Locate the cell with the specified text and output its [X, Y] center coordinate. 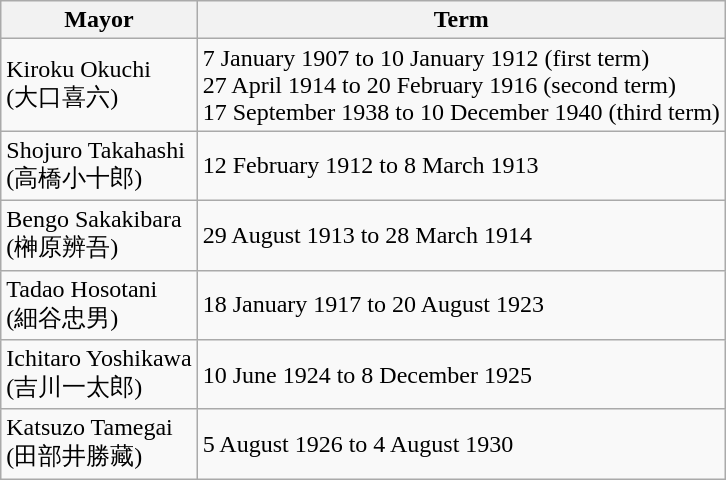
Mayor [99, 20]
10 June 1924 to 8 December 1925 [461, 375]
12 February 1912 to 8 March 1913 [461, 166]
Bengo Sakakibara(榊原辨吾) [99, 235]
Kiroku Okuchi(大口喜六) [99, 85]
5 August 1926 to 4 August 1930 [461, 444]
Katsuzo Tamegai(田部井勝藏) [99, 444]
Shojuro Takahashi(高橋小十郎) [99, 166]
Tadao Hosotani(細谷忠男) [99, 305]
Ichitaro Yoshikawa(吉川一太郎) [99, 375]
7 January 1907 to 10 January 1912 (first term)27 April 1914 to 20 February 1916 (second term)17 September 1938 to 10 December 1940 (third term) [461, 85]
Term [461, 20]
18 January 1917 to 20 August 1923 [461, 305]
29 August 1913 to 28 March 1914 [461, 235]
